Provide the [X, Y] coordinate of the cell's center where the given text is located.  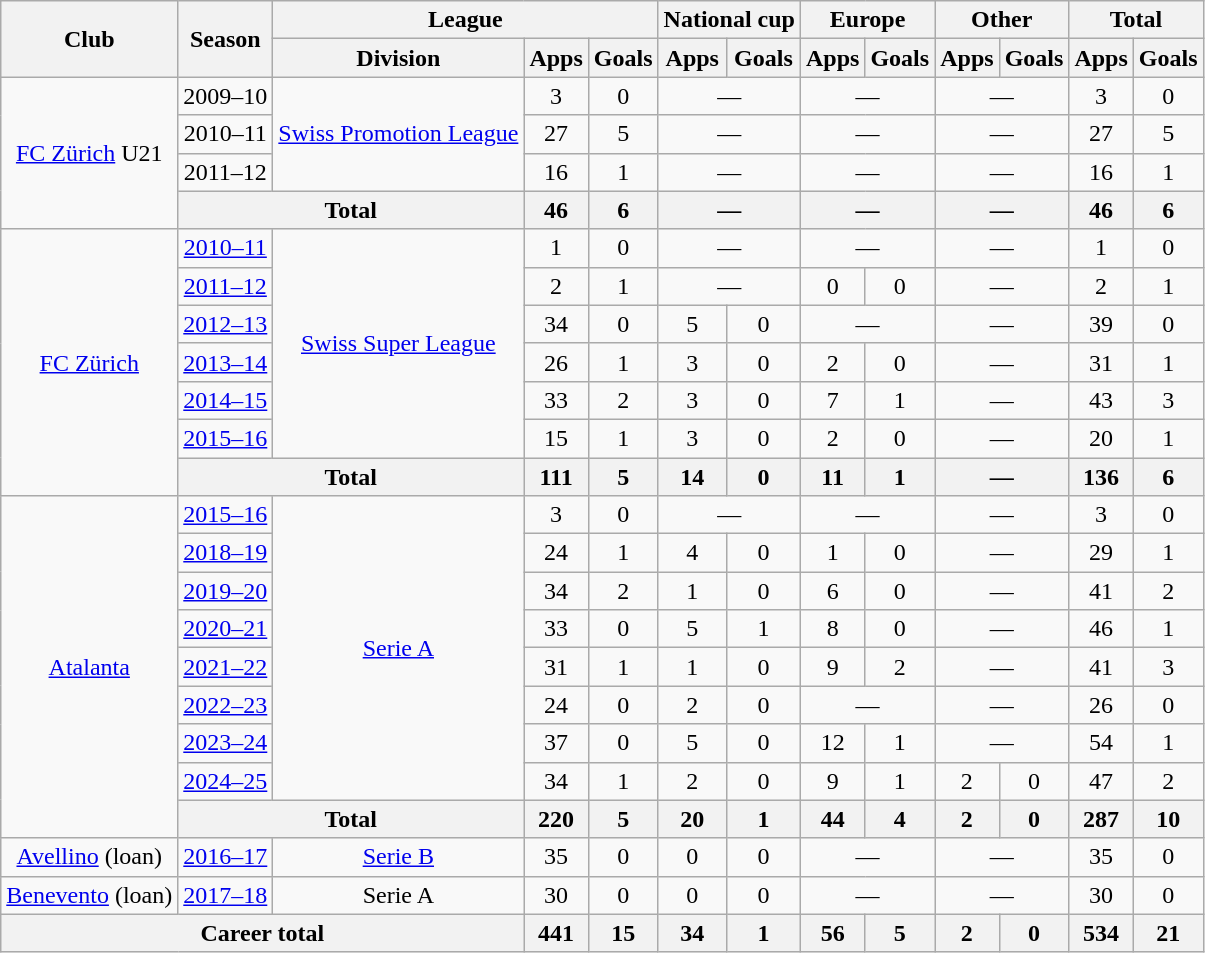
2018–19 [226, 553]
441 [556, 933]
8 [832, 629]
111 [556, 477]
10 [1168, 819]
2023–24 [226, 743]
2012–13 [226, 324]
Career total [262, 933]
FC Zürich [90, 362]
2013–14 [226, 362]
37 [556, 743]
56 [832, 933]
11 [832, 477]
39 [1101, 324]
44 [832, 819]
220 [556, 819]
National cup [729, 20]
2024–25 [226, 781]
Atalanta [90, 668]
21 [1168, 933]
2016–17 [226, 857]
14 [692, 477]
2017–18 [226, 895]
7 [832, 400]
Other [1002, 20]
Avellino (loan) [90, 857]
Benevento (loan) [90, 895]
2020–21 [226, 629]
12 [832, 743]
43 [1101, 400]
47 [1101, 781]
League [466, 20]
Swiss Super League [398, 343]
534 [1101, 933]
54 [1101, 743]
Serie B [398, 857]
136 [1101, 477]
29 [1101, 553]
287 [1101, 819]
Swiss Promotion League [398, 134]
Season [226, 39]
2014–15 [226, 400]
FC Zürich U21 [90, 153]
Division [398, 58]
2009–10 [226, 96]
2021–22 [226, 667]
2022–23 [226, 705]
Club [90, 39]
2019–20 [226, 591]
Europe [867, 20]
